Determine the (x, y) coordinate at the center of the cell enclosing the given text.  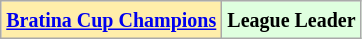
Bratina Cup Champions (112, 20)
League Leader (292, 20)
